Provide the [x, y] coordinate of the cell's center where the given text is located.  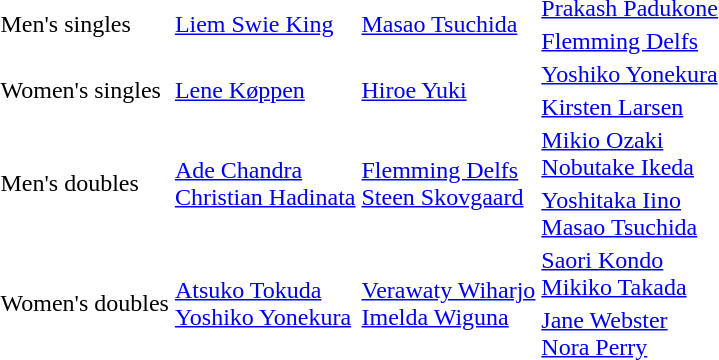
Hiroe Yuki [448, 90]
Flemming Delfs Steen Skovgaard [448, 184]
Lene Køppen [265, 90]
Ade Chandra Christian Hadinata [265, 184]
